Detect which cell encompasses the target text, then output its (X, Y) center coordinate. 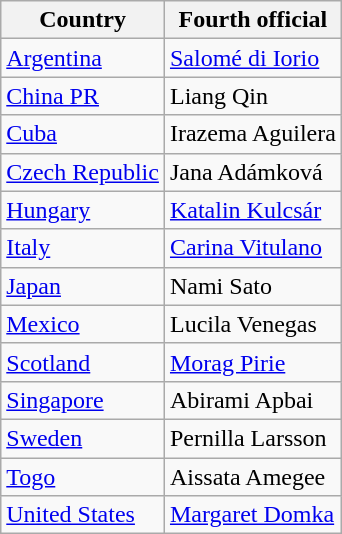
United States (83, 515)
Morag Pirie (252, 362)
Katalin Kulcsár (252, 210)
Japan (83, 286)
Abirami Apbai (252, 400)
Salomé di Iorio (252, 58)
Mexico (83, 324)
Carina Vitulano (252, 248)
Hungary (83, 210)
Italy (83, 248)
Aissata Amegee (252, 477)
Jana Adámková (252, 172)
Country (83, 20)
Czech Republic (83, 172)
Lucila Venegas (252, 324)
Argentina (83, 58)
Irazema Aguilera (252, 134)
Nami Sato (252, 286)
Singapore (83, 400)
Margaret Domka (252, 515)
Sweden (83, 438)
Cuba (83, 134)
Fourth official (252, 20)
Togo (83, 477)
Liang Qin (252, 96)
Pernilla Larsson (252, 438)
China PR (83, 96)
Scotland (83, 362)
